From the cell containing the given text, extract its center point as [X, Y] coordinate. 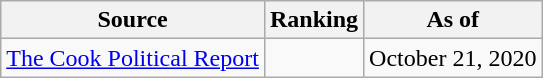
Source [133, 20]
As of [453, 20]
Ranking [314, 20]
October 21, 2020 [453, 58]
The Cook Political Report [133, 58]
